Find where the given text appears and provide that cell's center as [X, Y] coordinate. 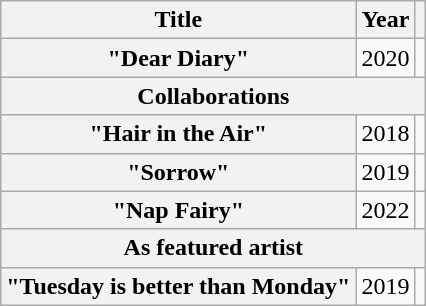
"Hair in the Air" [178, 134]
2022 [386, 210]
2020 [386, 58]
"Tuesday is better than Monday" [178, 286]
Year [386, 20]
Title [178, 20]
Collaborations [214, 96]
"Dear Diary" [178, 58]
"Sorrow" [178, 172]
"Nap Fairy" [178, 210]
2018 [386, 134]
As featured artist [214, 248]
